Output the (x, y) coordinate of the center of the cell containing the given text.  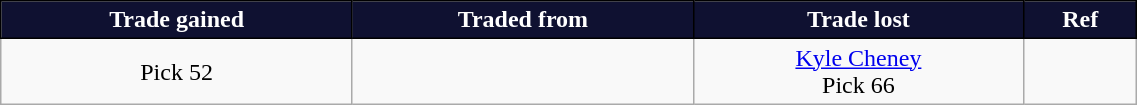
Kyle CheneyPick 66 (858, 72)
Trade lost (858, 20)
Pick 52 (177, 72)
Ref (1080, 20)
Trade gained (177, 20)
Traded from (522, 20)
